Find where the given text appears and provide that cell's center as [x, y] coordinate. 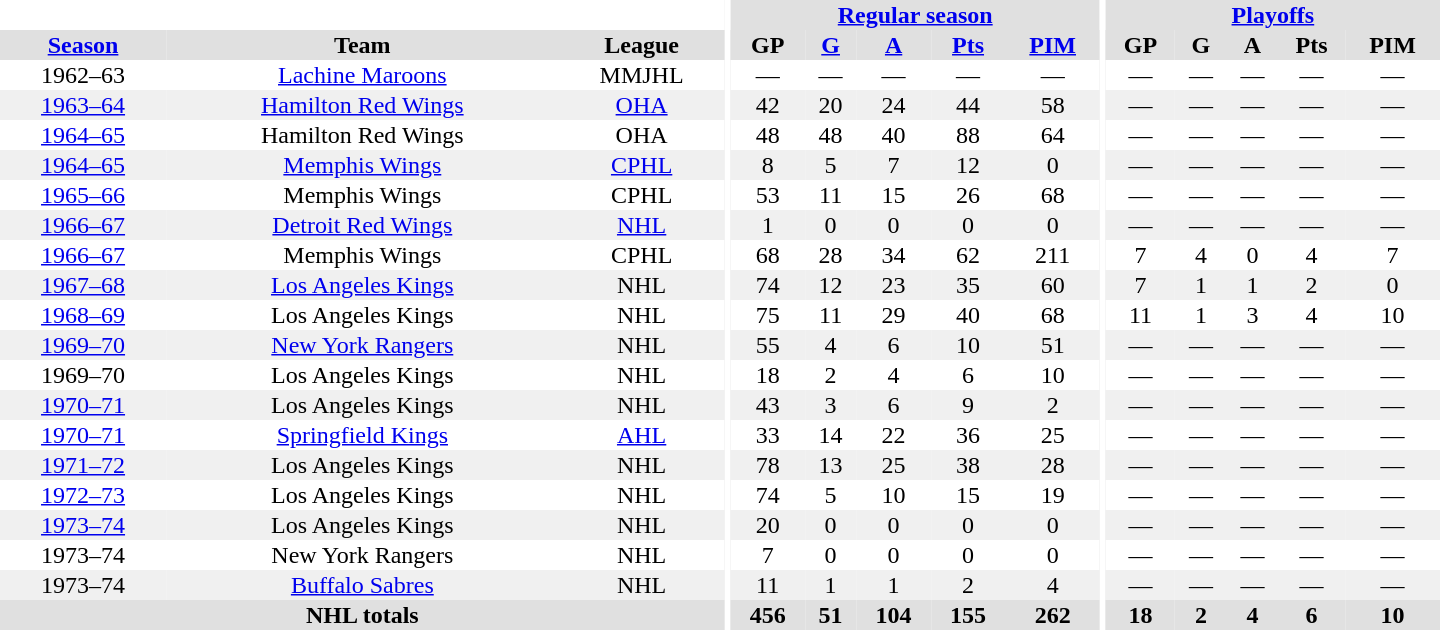
29 [893, 315]
1965–66 [83, 195]
211 [1052, 255]
1962–63 [83, 75]
Lachine Maroons [362, 75]
88 [968, 135]
58 [1052, 105]
Team [362, 45]
104 [893, 615]
9 [968, 405]
64 [1052, 135]
155 [968, 615]
43 [767, 405]
456 [767, 615]
AHL [642, 435]
34 [893, 255]
55 [767, 345]
26 [968, 195]
62 [968, 255]
22 [893, 435]
75 [767, 315]
60 [1052, 285]
42 [767, 105]
14 [831, 435]
38 [968, 465]
Buffalo Sabres [362, 585]
78 [767, 465]
Season [83, 45]
8 [767, 165]
13 [831, 465]
1972–73 [83, 495]
1968–69 [83, 315]
Playoffs [1273, 15]
MMJHL [642, 75]
19 [1052, 495]
1967–68 [83, 285]
Detroit Red Wings [362, 225]
35 [968, 285]
262 [1052, 615]
NHL totals [362, 615]
1971–72 [83, 465]
Springfield Kings [362, 435]
33 [767, 435]
1963–64 [83, 105]
36 [968, 435]
53 [767, 195]
44 [968, 105]
Regular season [915, 15]
23 [893, 285]
League [642, 45]
24 [893, 105]
